Scan for the cell matching the given text and deliver its [X, Y] coordinate at center. 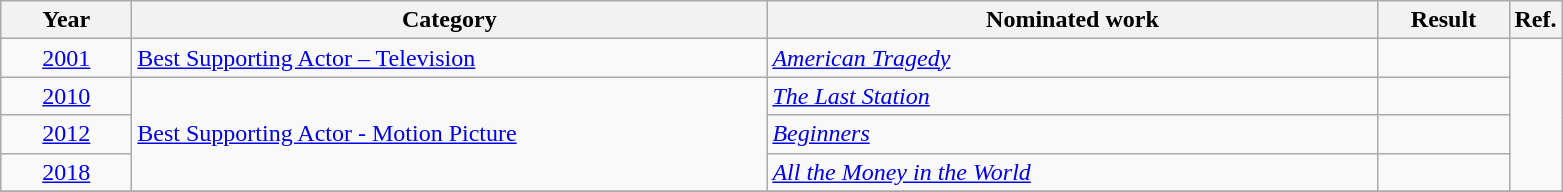
Ref. [1536, 20]
Category [450, 20]
2018 [66, 172]
All the Money in the World [1072, 172]
2012 [66, 134]
Result [1444, 20]
Best Supporting Actor - Motion Picture [450, 134]
The Last Station [1072, 96]
Best Supporting Actor – Television [450, 58]
2001 [66, 58]
Year [66, 20]
American Tragedy [1072, 58]
2010 [66, 96]
Beginners [1072, 134]
Nominated work [1072, 20]
